From the cell containing the given text, extract its center point as [X, Y] coordinate. 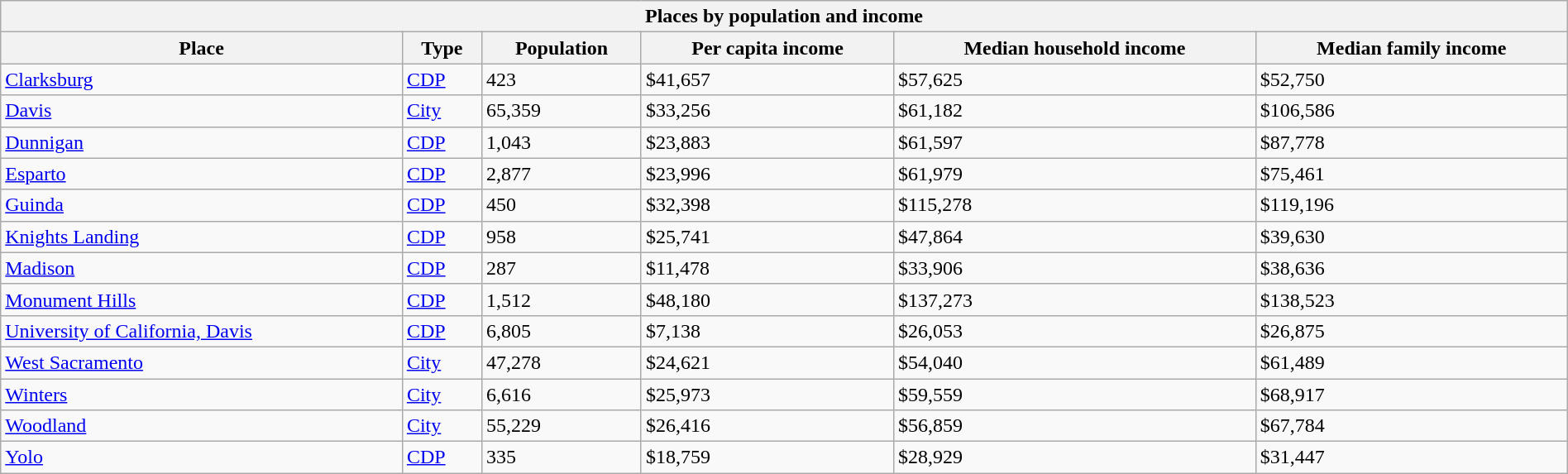
958 [561, 237]
$25,973 [767, 395]
450 [561, 205]
1,512 [561, 299]
Winters [202, 395]
$137,273 [1075, 299]
$33,906 [1075, 268]
6,616 [561, 395]
$87,778 [1411, 142]
2,877 [561, 174]
Places by population and income [784, 17]
$119,196 [1411, 205]
Type [442, 48]
1,043 [561, 142]
$24,621 [767, 362]
$61,979 [1075, 174]
$26,416 [767, 426]
Median family income [1411, 48]
Davis [202, 111]
$52,750 [1411, 79]
47,278 [561, 362]
65,359 [561, 111]
Per capita income [767, 48]
$115,278 [1075, 205]
$54,040 [1075, 362]
$23,883 [767, 142]
$23,996 [767, 174]
$61,489 [1411, 362]
Dunnigan [202, 142]
Knights Landing [202, 237]
$26,875 [1411, 331]
Population [561, 48]
$68,917 [1411, 395]
335 [561, 457]
Place [202, 48]
$39,630 [1411, 237]
Madison [202, 268]
Esparto [202, 174]
$11,478 [767, 268]
$61,597 [1075, 142]
$25,741 [767, 237]
Clarksburg [202, 79]
$28,929 [1075, 457]
Guinda [202, 205]
$7,138 [767, 331]
423 [561, 79]
$75,461 [1411, 174]
Monument Hills [202, 299]
$59,559 [1075, 395]
Median household income [1075, 48]
West Sacramento [202, 362]
$56,859 [1075, 426]
$33,256 [767, 111]
55,229 [561, 426]
Woodland [202, 426]
$47,864 [1075, 237]
$106,586 [1411, 111]
$67,784 [1411, 426]
$57,625 [1075, 79]
6,805 [561, 331]
$26,053 [1075, 331]
Yolo [202, 457]
$61,182 [1075, 111]
287 [561, 268]
University of California, Davis [202, 331]
$31,447 [1411, 457]
$41,657 [767, 79]
$18,759 [767, 457]
$38,636 [1411, 268]
$48,180 [767, 299]
$138,523 [1411, 299]
$32,398 [767, 205]
